Identify which cell holds the provided text, then report its (X, Y) central coordinate. 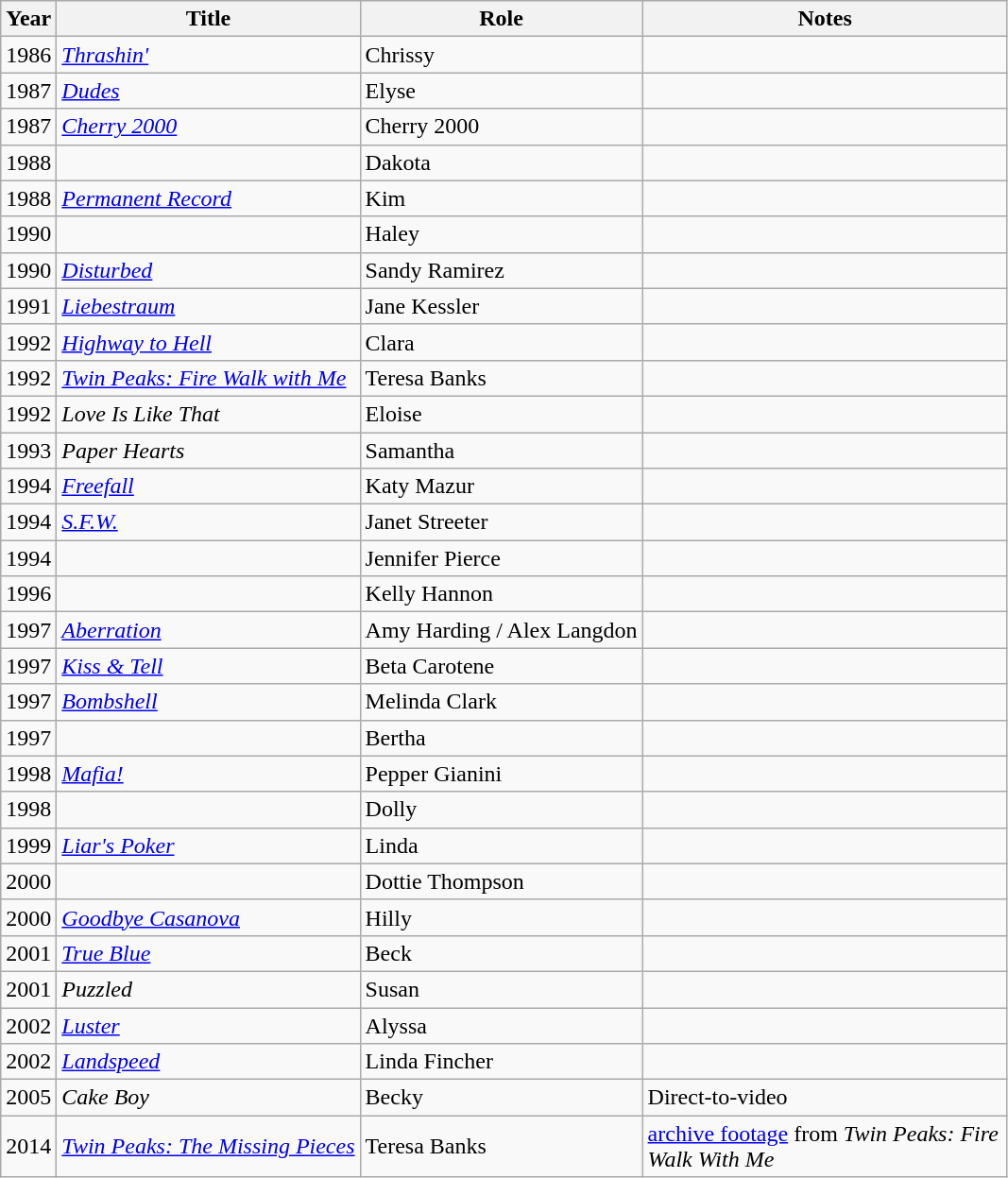
Dottie Thompson (501, 881)
1991 (28, 306)
2005 (28, 1098)
Melinda Clark (501, 702)
Kelly Hannon (501, 594)
Linda (501, 845)
Disturbed (208, 270)
Love Is Like That (208, 414)
S.F.W. (208, 522)
Goodbye Casanova (208, 917)
Jennifer Pierce (501, 558)
Linda Fincher (501, 1062)
Haley (501, 234)
Kiss & Tell (208, 666)
Freefall (208, 487)
Elyse (501, 91)
Hilly (501, 917)
Jane Kessler (501, 306)
1996 (28, 594)
Aberration (208, 630)
Cake Boy (208, 1098)
Dudes (208, 91)
1999 (28, 845)
Puzzled (208, 989)
Notes (825, 19)
archive footage from Twin Peaks: Fire Walk With Me (825, 1147)
Liebestraum (208, 306)
Role (501, 19)
Liar's Poker (208, 845)
Paper Hearts (208, 451)
Year (28, 19)
Sandy Ramirez (501, 270)
Thrashin' (208, 55)
Mafia! (208, 774)
Kim (501, 198)
Twin Peaks: Fire Walk with Me (208, 378)
Samantha (501, 451)
Amy Harding / Alex Langdon (501, 630)
1993 (28, 451)
Alyssa (501, 1025)
Dakota (501, 162)
1986 (28, 55)
Title (208, 19)
Landspeed (208, 1062)
Direct-to-video (825, 1098)
Janet Streeter (501, 522)
Beta Carotene (501, 666)
Luster (208, 1025)
Bertha (501, 738)
Permanent Record (208, 198)
True Blue (208, 953)
Chrissy (501, 55)
Clara (501, 342)
Dolly (501, 810)
Becky (501, 1098)
Twin Peaks: The Missing Pieces (208, 1147)
2014 (28, 1147)
Beck (501, 953)
Eloise (501, 414)
Katy Mazur (501, 487)
Bombshell (208, 702)
Pepper Gianini (501, 774)
Susan (501, 989)
Highway to Hell (208, 342)
